Detect which cell encompasses the target text, then output its [X, Y] center coordinate. 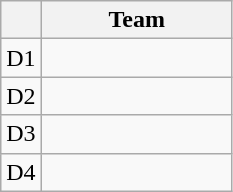
D4 [21, 172]
D2 [21, 96]
Team [136, 20]
D1 [21, 58]
D3 [21, 134]
